From the cell containing the given text, extract its center point as [X, Y] coordinate. 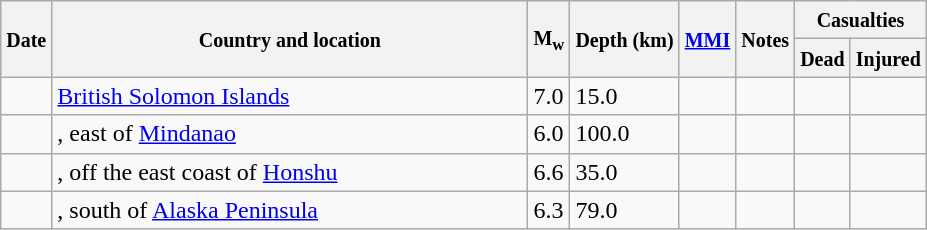
Mw [549, 39]
MMI [708, 39]
100.0 [624, 134]
6.6 [549, 172]
Casualties [861, 20]
6.3 [549, 210]
, south of Alaska Peninsula [290, 210]
Injured [888, 58]
79.0 [624, 210]
, east of Mindanao [290, 134]
7.0 [549, 96]
Notes [766, 39]
Date [26, 39]
, off the east coast of Honshu [290, 172]
Depth (km) [624, 39]
6.0 [549, 134]
Country and location [290, 39]
15.0 [624, 96]
British Solomon Islands [290, 96]
Dead [823, 58]
35.0 [624, 172]
